Capture the cell that displays the provided text and extract its [x, y] central coordinate. 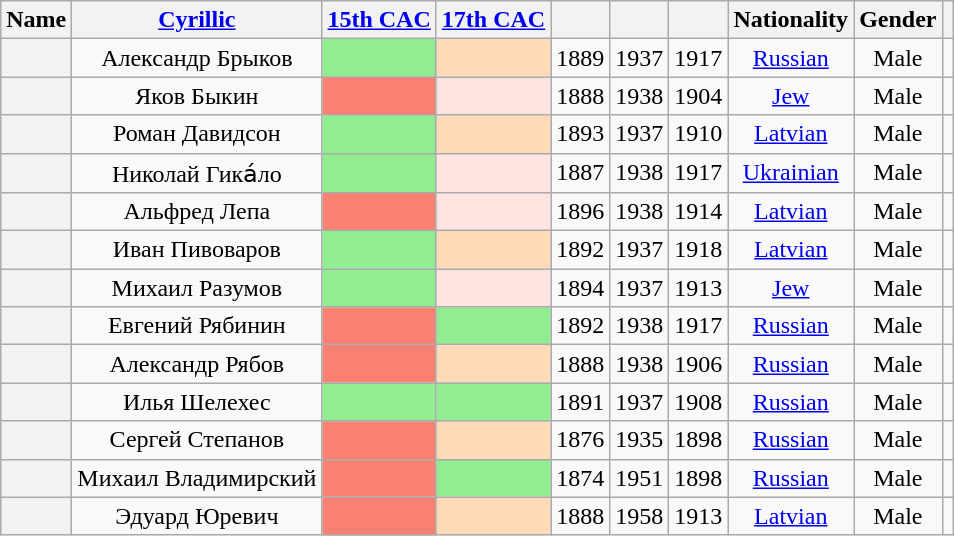
1876 [580, 440]
1951 [640, 478]
17th CAC [493, 20]
15th CAC [379, 20]
Эдуард Юревич [197, 516]
Сергей Степанов [197, 440]
Михаил Разумов [197, 288]
1918 [698, 250]
Николай Гика́ло [197, 173]
Яков Быкин [197, 96]
Александр Брыков [197, 58]
Илья Шелехес [197, 402]
1958 [640, 516]
Cyrillic [197, 20]
1891 [580, 402]
1887 [580, 173]
Name [36, 20]
Gender [898, 20]
Евгений Рябинин [197, 326]
1908 [698, 402]
Альфред Лепа [197, 212]
Михаил Владимирский [197, 478]
1935 [640, 440]
1914 [698, 212]
Nationality [791, 20]
1910 [698, 134]
Ukrainian [791, 173]
1893 [580, 134]
1874 [580, 478]
1889 [580, 58]
1906 [698, 364]
Роман Давидсон [197, 134]
1904 [698, 96]
1896 [580, 212]
Иван Пивоваров [197, 250]
Александр Рябов [197, 364]
1894 [580, 288]
